Extract the (X, Y) coordinate from the center of the cell holding the provided text.  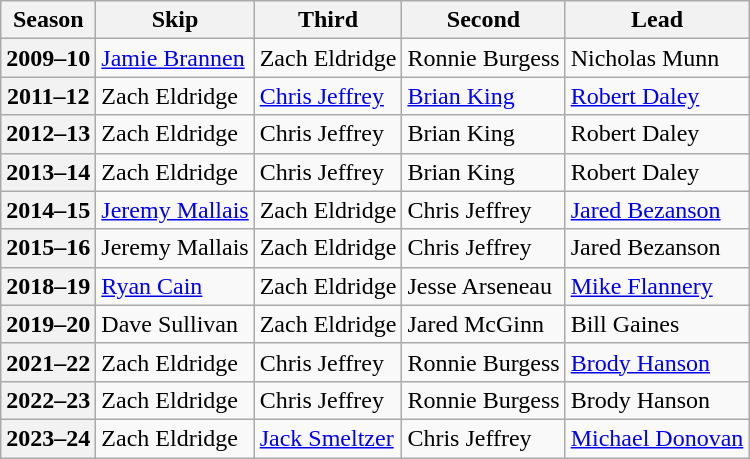
2012–13 (48, 134)
2021–22 (48, 362)
2011–12 (48, 96)
Bill Gaines (657, 324)
2014–15 (48, 210)
2018–19 (48, 286)
Second (484, 20)
Jamie Brannen (175, 58)
Lead (657, 20)
2013–14 (48, 172)
Jesse Arseneau (484, 286)
Mike Flannery (657, 286)
2009–10 (48, 58)
2022–23 (48, 400)
2015–16 (48, 248)
2019–20 (48, 324)
Third (328, 20)
2023–24 (48, 438)
Skip (175, 20)
Michael Donovan (657, 438)
Nicholas Munn (657, 58)
Jack Smeltzer (328, 438)
Dave Sullivan (175, 324)
Ryan Cain (175, 286)
Season (48, 20)
Jared McGinn (484, 324)
